Scan for the cell matching the given text and deliver its [X, Y] coordinate at center. 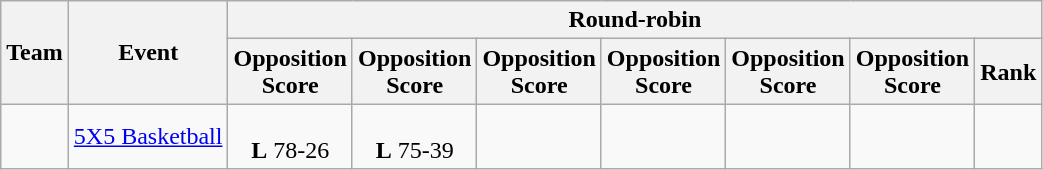
L 78-26 [290, 136]
L 75-39 [414, 136]
Team [35, 52]
5X5 Basketball [148, 136]
Round-robin [635, 20]
Rank [1008, 72]
Event [148, 52]
